From the cell containing the given text, extract its center point as (x, y) coordinate. 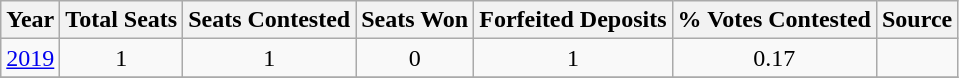
0.17 (774, 58)
Forfeited Deposits (573, 20)
Source (916, 20)
0 (415, 58)
Seats Contested (270, 20)
% Votes Contested (774, 20)
Year (30, 20)
2019 (30, 58)
Seats Won (415, 20)
Total Seats (122, 20)
